Extract the (x, y) coordinate from the center of the cell holding the provided text.  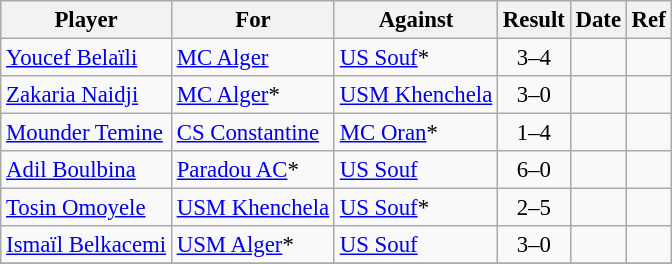
Date (598, 20)
Adil Boulbina (86, 170)
1–4 (534, 133)
Ismaïl Belkacemi (86, 245)
Ref (648, 20)
3–4 (534, 58)
MC Oran* (416, 133)
Paradou AC* (252, 170)
CS Constantine (252, 133)
Zakaria Naidji (86, 95)
USM Alger* (252, 245)
Mounder Temine (86, 133)
Tosin Omoyele (86, 208)
Against (416, 20)
Result (534, 20)
6–0 (534, 170)
2–5 (534, 208)
MC Alger (252, 58)
MC Alger* (252, 95)
Youcef Belaïli (86, 58)
For (252, 20)
Player (86, 20)
